Pinpoint the cell where the given text exists, returning its [x, y] midpoint coordinate. 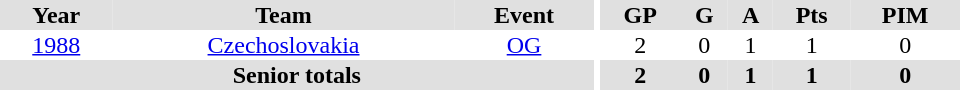
A [750, 15]
Team [284, 15]
Event [524, 15]
G [704, 15]
PIM [905, 15]
Year [56, 15]
Pts [812, 15]
Czechoslovakia [284, 45]
GP [640, 15]
1988 [56, 45]
OG [524, 45]
Senior totals [297, 75]
